Scan for the cell matching the given text and deliver its (X, Y) coordinate at center. 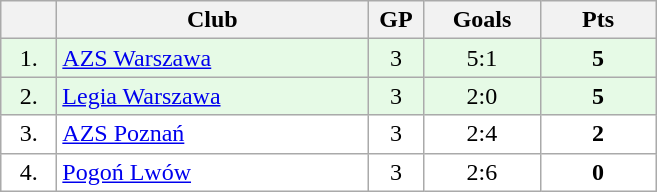
AZS Warszawa (212, 58)
2 (598, 134)
Pogoń Lwów (212, 172)
3. (29, 134)
Legia Warszawa (212, 96)
4. (29, 172)
GP (396, 20)
2. (29, 96)
0 (598, 172)
2:0 (482, 96)
AZS Poznań (212, 134)
2:4 (482, 134)
2:6 (482, 172)
1. (29, 58)
Goals (482, 20)
Pts (598, 20)
5:1 (482, 58)
Club (212, 20)
